Output the (x, y) coordinate of the center of the cell containing the given text.  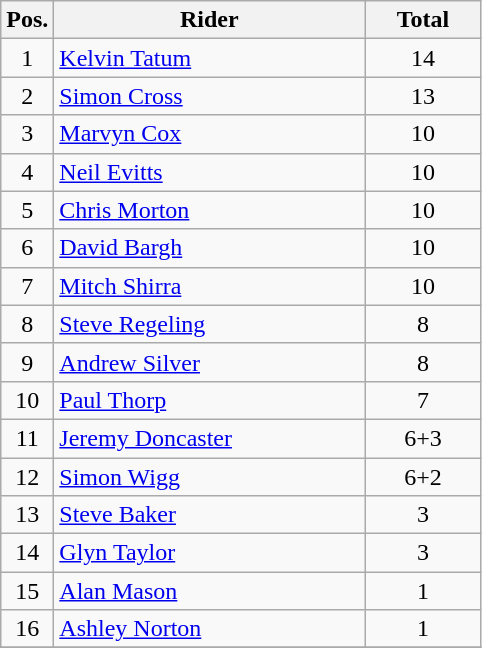
Neil Evitts (210, 172)
6+2 (423, 477)
Alan Mason (210, 591)
2 (28, 96)
Steve Baker (210, 515)
Ashley Norton (210, 629)
Total (423, 20)
Mitch Shirra (210, 286)
Glyn Taylor (210, 553)
15 (28, 591)
4 (28, 172)
5 (28, 210)
Chris Morton (210, 210)
Paul Thorp (210, 400)
Rider (210, 20)
6+3 (423, 438)
David Bargh (210, 248)
Andrew Silver (210, 362)
Pos. (28, 20)
Marvyn Cox (210, 134)
6 (28, 248)
Simon Wigg (210, 477)
9 (28, 362)
Jeremy Doncaster (210, 438)
11 (28, 438)
Simon Cross (210, 96)
Kelvin Tatum (210, 58)
Steve Regeling (210, 324)
12 (28, 477)
16 (28, 629)
